Extract the (x, y) coordinate from the center of the cell holding the provided text.  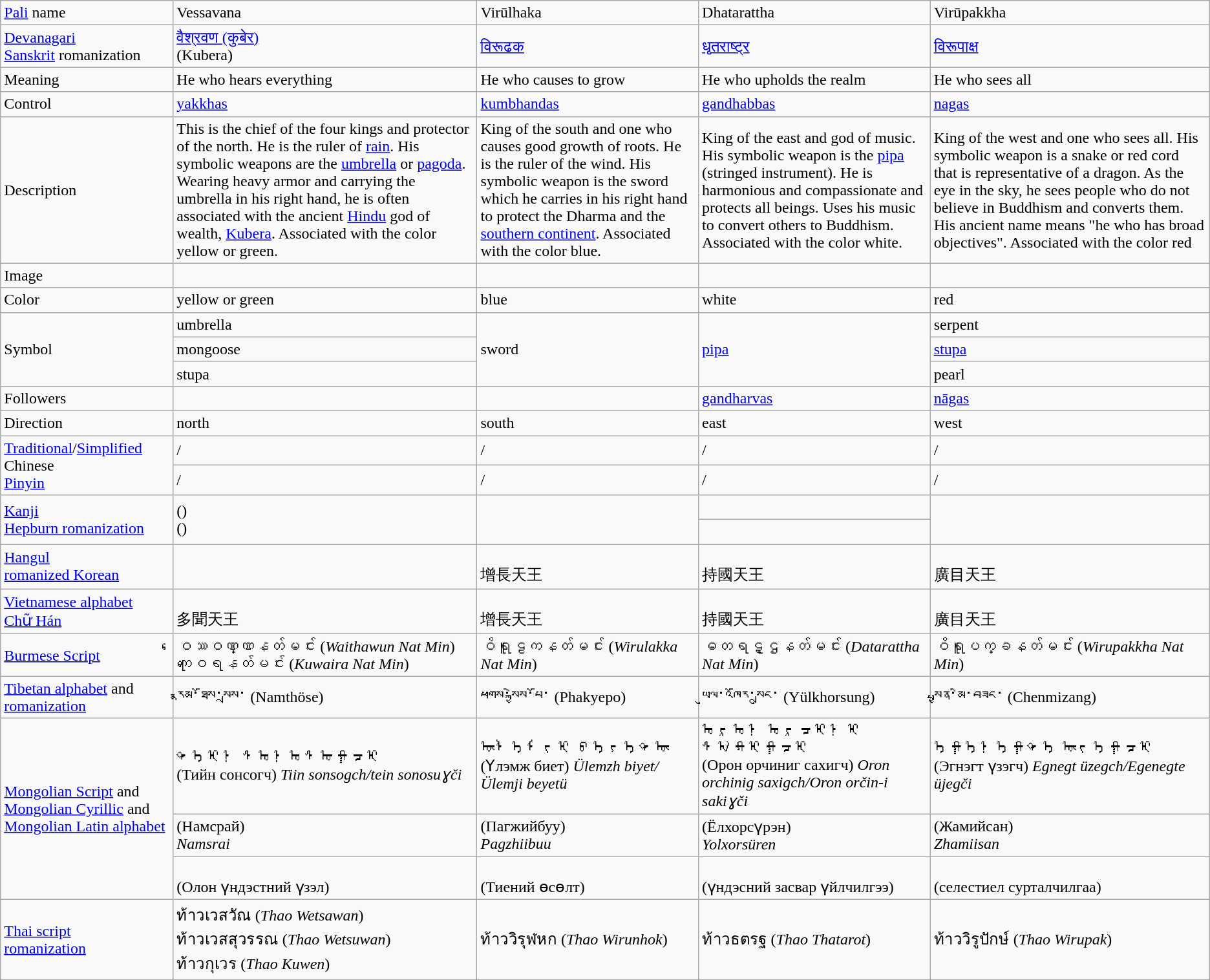
Thai scriptromanization (87, 940)
(Ёлхорсүрэн)Yolxorsüren (814, 835)
Virūlhaka (588, 13)
Traditional/Simplified ChinesePinyin (87, 465)
Meaning (87, 80)
(селестиел сурталчилгаа) (1070, 878)
(Олон үндэстний үзэл) (325, 878)
Virūpakkha (1070, 13)
He who causes to grow (588, 80)
Followers (87, 398)
विरूढक (588, 47)
Symbol (87, 349)
Color (87, 300)
(Намсрай)Namsrai (325, 835)
yakkhas (325, 104)
white (814, 300)
(Тиений өсөлт) (588, 878)
ท้าววิรูปักษ์ (Thao Wirupak) (1070, 940)
gandhabbas (814, 104)
ဝေဿဝဏ္ဏနတ်မင်း (Waithawun Nat Min)ကုဝေရနတ်မင်း (Kuwaira Nat Min) (325, 655)
yellow or green (325, 300)
विरूपाक्ष (1070, 47)
kumbhandas (588, 104)
blue (588, 300)
(Пагжийбуу)Pagzhiibuu (588, 835)
nāgas (1070, 398)
Vessavana (325, 13)
སྤྱན་མི་བཟང་ (Chenmizang) (1070, 697)
(үндэсний засвар үйлчилгээ) (814, 878)
Burmese Script (87, 655)
sword (588, 349)
gandharvas (814, 398)
KanjiHepburn romanization (87, 520)
धृतराष्ट्र (814, 47)
red (1070, 300)
ᠡᠭᠡᠨᠡᠭᠲᠡ ᠦᠵᠡᠭᠴᠢ(Эгнэгт үзэгч) Egnegt üzegch/Egenegte üjegči (1070, 766)
ᠲᠡᠢᠨ ᠰᠣᠨᠣᠰᠤᠭᠴᠢ(Тийн сонсогч) Tiin sonsogch/tein sonosuɣči (325, 766)
DevanagariSanskrit romanization (87, 47)
Control (87, 104)
umbrella (325, 325)
He who hears everything (325, 80)
Description (87, 190)
Hangulromanized Korean (87, 567)
多聞天王 (325, 612)
Mongolian Script and Mongolian Cyrillic and Mongolian Latin alphabet (87, 809)
pipa (814, 349)
pearl (1070, 374)
ᠣᠷᠣᠨ ᠣᠷᠴᠢᠨ ‍ᠢ ᠰᠠᠬᠢᠭᠴᠢ(Орон орчиниг сахигч) Oron orchinig saxigch/Oron orčin-i sakiɣči (814, 766)
Direction (87, 423)
(Жамийсан)Zhamiisan (1070, 835)
serpent (1070, 325)
west (1070, 423)
ท้าวธตรฐ (Thao Thatarot) (814, 940)
ท้าววิรุฬหก (Thao Wirunhok) (588, 940)
ཡུལ་འཁོར་སྲུང་ (Yülkhorsung) (814, 697)
He who sees all (1070, 80)
Dhatarattha (814, 13)
() () (325, 520)
Tibetan alphabet and romanization (87, 697)
nagas (1070, 104)
Image (87, 275)
south (588, 423)
ဝိရူဠကနတ်မင်း (Wirulakka Nat Min) (588, 655)
He who upholds the realm (814, 80)
mongoose (325, 349)
ဝိရူပက္ခနတ်မင်း (Wirupakkha Nat Min) (1070, 655)
north (325, 423)
རྣམ་ཐོས་སྲས་ (Namthöse) (325, 697)
ဓတရဋ္ဌနတ်မင်း (Datarattha Nat Min) (814, 655)
Pali name (87, 13)
east (814, 423)
ท้าวเวสวัณ (Thao Wetsawan)ท้าวเวสสุวรรณ (Thao Wetsuwan)ท้าวกุเวร (Thao Kuwen) (325, 940)
ᠦᠯᠡᠮᠵᠢ ᠪᠡᠶᠡᠲᠦ(Үлэмж биет) Ülemzh biyet/Ülemji beyetü (588, 766)
Vietnamese alphabetChữ Hán (87, 612)
ཕགས་སྐྱེས་པོ་ (Phakyepo) (588, 697)
वैश्रवण (कुबेर) (Kubera) (325, 47)
